From the cell containing the given text, extract its center point as (x, y) coordinate. 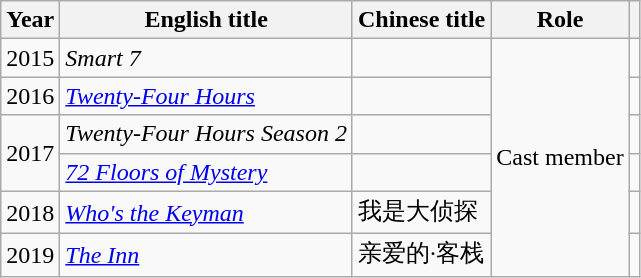
2019 (30, 256)
Smart 7 (206, 58)
English title (206, 20)
Twenty-Four Hours (206, 96)
The Inn (206, 256)
Chinese title (421, 20)
Cast member (560, 158)
2016 (30, 96)
Who's the Keyman (206, 212)
我是大侦探 (421, 212)
2017 (30, 153)
2018 (30, 212)
Year (30, 20)
72 Floors of Mystery (206, 172)
亲爱的·客栈 (421, 256)
2015 (30, 58)
Role (560, 20)
Twenty-Four Hours Season 2 (206, 134)
